Pinpoint the cell where the given text exists, returning its [x, y] midpoint coordinate. 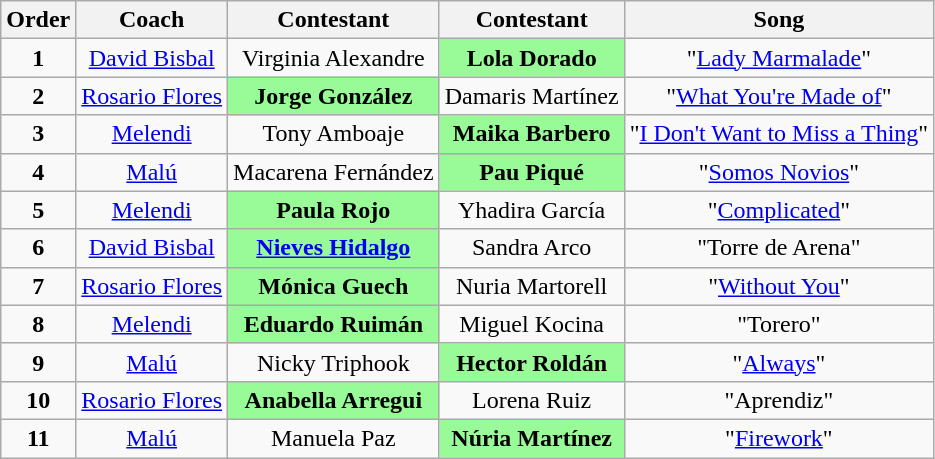
Nieves Hidalgo [334, 248]
Lorena Ruiz [532, 400]
11 [38, 438]
9 [38, 362]
3 [38, 134]
1 [38, 58]
Nicky Triphook [334, 362]
Coach [152, 20]
"Torre de Arena" [778, 248]
Anabella Arregui [334, 400]
"Aprendiz" [778, 400]
Macarena Fernández [334, 172]
Paula Rojo [334, 210]
"Lady Marmalade" [778, 58]
Jorge González [334, 96]
Miguel Kocina [532, 324]
"Without You" [778, 286]
"Firework" [778, 438]
Song [778, 20]
Tony Amboaje [334, 134]
Hector Roldán [532, 362]
Order [38, 20]
"Torero" [778, 324]
Eduardo Ruimán [334, 324]
"Somos Novios" [778, 172]
10 [38, 400]
Lola Dorado [532, 58]
Núria Martínez [532, 438]
Sandra Arco [532, 248]
7 [38, 286]
Nuria Martorell [532, 286]
Damaris Martínez [532, 96]
"I Don't Want to Miss a Thing" [778, 134]
"What You're Made of" [778, 96]
8 [38, 324]
Manuela Paz [334, 438]
Mónica Guech [334, 286]
Virginia Alexandre [334, 58]
"Always" [778, 362]
"Complicated" [778, 210]
4 [38, 172]
Yhadira García [532, 210]
6 [38, 248]
5 [38, 210]
2 [38, 96]
Pau Piqué [532, 172]
Maika Barbero [532, 134]
